Output the [x, y] coordinate of the center of the cell containing the given text.  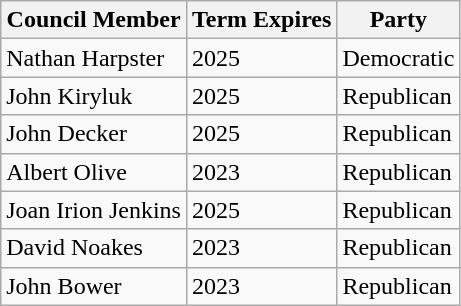
Democratic [398, 58]
John Kiryluk [94, 96]
Council Member [94, 20]
Party [398, 20]
John Decker [94, 134]
John Bower [94, 286]
Albert Olive [94, 172]
Nathan Harpster [94, 58]
Joan Irion Jenkins [94, 210]
Term Expires [261, 20]
David Noakes [94, 248]
